Scan for the cell matching the given text and deliver its (X, Y) coordinate at center. 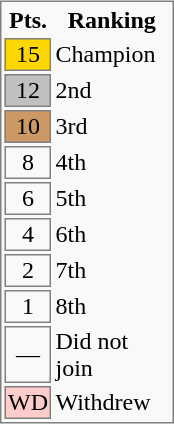
Did not join (112, 356)
6 (28, 200)
8 (28, 164)
2nd (112, 92)
1 (28, 308)
Withdrew (112, 404)
WD (28, 404)
Champion (112, 56)
Ranking (112, 21)
3rd (112, 128)
Pts. (28, 21)
7th (112, 272)
6th (112, 236)
— (28, 356)
15 (28, 56)
8th (112, 308)
4 (28, 236)
10 (28, 128)
5th (112, 200)
4th (112, 164)
2 (28, 272)
12 (28, 92)
